Detect which cell encompasses the target text, then output its (X, Y) center coordinate. 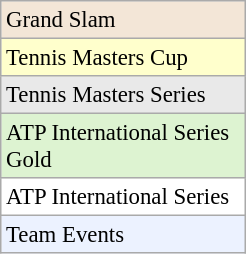
ATP International Series (124, 197)
ATP International Series Gold (124, 146)
Tennis Masters Series (124, 95)
Tennis Masters Cup (124, 58)
Grand Slam (124, 20)
Team Events (124, 235)
